Scan for the cell matching the given text and deliver its (x, y) coordinate at center. 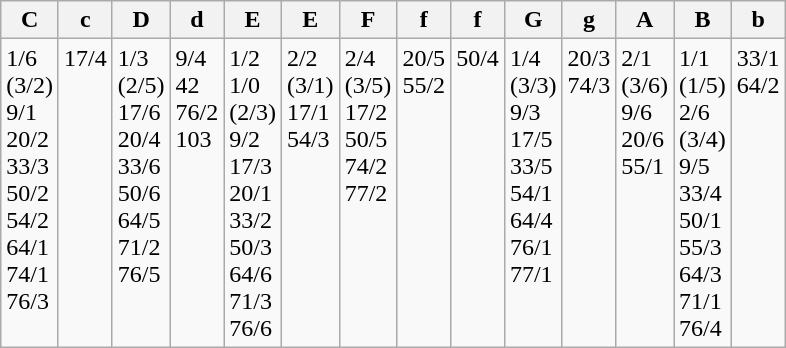
A (645, 20)
33/164/2 (758, 193)
2/2(3/1)17/154/3 (310, 193)
b (758, 20)
20/374/3 (589, 193)
F (368, 20)
2/4(3/5)17/250/574/277/2 (368, 193)
9/44276/2103 (197, 193)
C (30, 20)
2/1(3/6)9/620/655/1 (645, 193)
1/21/0(2/3)9/217/320/133/250/364/671/376/6 (253, 193)
d (197, 20)
1/4(3/3)9/317/533/554/164/476/177/1 (533, 193)
c (85, 20)
20/555/2 (424, 193)
g (589, 20)
17/4 (85, 193)
1/1(1/5)2/6(3/4)9/533/450/155/364/371/176/4 (703, 193)
50/4 (478, 193)
D (141, 20)
1/3(2/5)17/620/433/650/664/571/276/5 (141, 193)
1/6(3/2)9/120/233/350/254/264/174/176/3 (30, 193)
G (533, 20)
B (703, 20)
